Provide the [X, Y] coordinate of the cell's center where the given text is located.  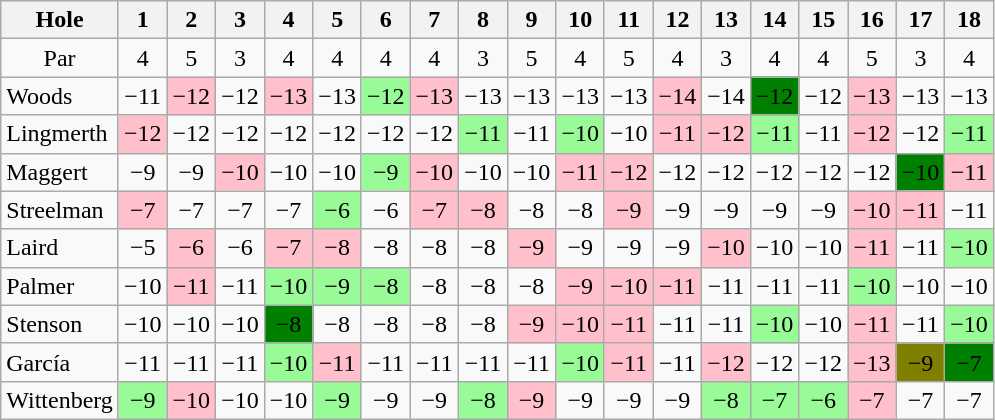
Wittenberg [60, 400]
2 [192, 20]
8 [484, 20]
Maggert [60, 172]
García [60, 362]
10 [580, 20]
9 [532, 20]
11 [628, 20]
7 [434, 20]
Stenson [60, 324]
Laird [60, 248]
Hole [60, 20]
17 [920, 20]
6 [386, 20]
1 [142, 20]
Palmer [60, 286]
Woods [60, 96]
18 [970, 20]
13 [726, 20]
Lingmerth [60, 134]
16 [872, 20]
Streelman [60, 210]
−5 [142, 248]
Par [60, 58]
14 [774, 20]
12 [678, 20]
15 [824, 20]
